Extract the [X, Y] coordinate from the center of the cell holding the provided text.  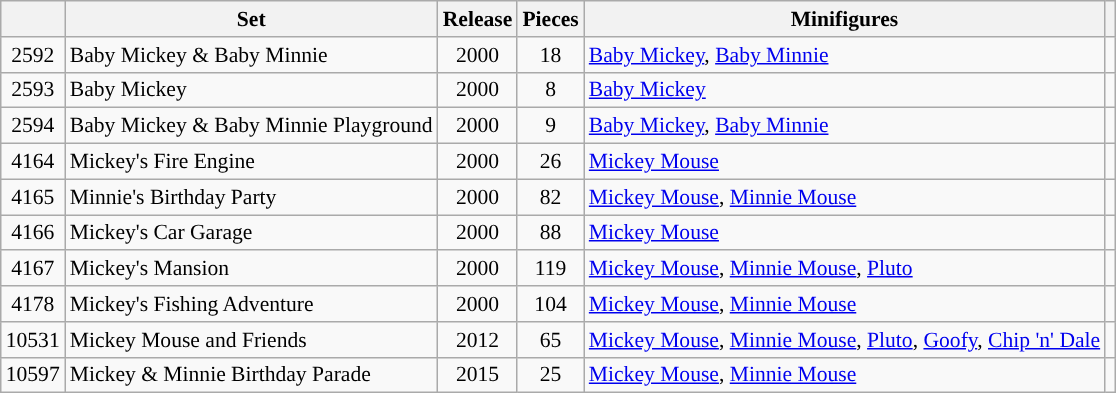
2592 [33, 55]
2012 [478, 340]
Mickey Mouse, Minnie Mouse, Pluto [844, 269]
Minifigures [844, 19]
Release [478, 19]
4165 [33, 197]
2593 [33, 90]
25 [550, 375]
65 [550, 340]
26 [550, 162]
Minnie's Birthday Party [252, 197]
Mickey & Minnie Birthday Parade [252, 375]
4166 [33, 233]
Mickey's Car Garage [252, 233]
10597 [33, 375]
Mickey's Fire Engine [252, 162]
Mickey Mouse, Minnie Mouse, Pluto, Goofy, Chip 'n' Dale [844, 340]
Mickey Mouse and Friends [252, 340]
4178 [33, 304]
Mickey's Fishing Adventure [252, 304]
104 [550, 304]
10531 [33, 340]
2015 [478, 375]
18 [550, 55]
88 [550, 233]
2594 [33, 126]
4164 [33, 162]
Mickey's Mansion [252, 269]
4167 [33, 269]
Baby Mickey & Baby Minnie Playground [252, 126]
82 [550, 197]
Pieces [550, 19]
8 [550, 90]
Baby Mickey & Baby Minnie [252, 55]
Set [252, 19]
9 [550, 126]
119 [550, 269]
